Detect which cell encompasses the target text, then output its [X, Y] center coordinate. 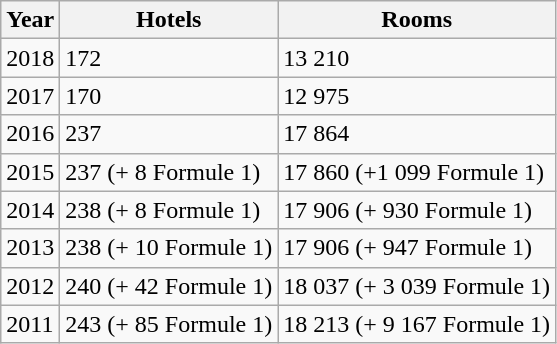
2013 [30, 248]
240 (+ 42 Formule 1) [169, 286]
Hotels [169, 20]
2017 [30, 96]
17 906 (+ 947 Formule 1) [417, 248]
18 037 (+ 3 039 Formule 1) [417, 286]
Rooms [417, 20]
172 [169, 58]
17 860 (+1 099 Formule 1) [417, 172]
2016 [30, 134]
2014 [30, 210]
237 (+ 8 Formule 1) [169, 172]
2011 [30, 324]
238 (+ 8 Formule 1) [169, 210]
238 (+ 10 Formule 1) [169, 248]
237 [169, 134]
17 864 [417, 134]
12 975 [417, 96]
Year [30, 20]
243 (+ 85 Formule 1) [169, 324]
2018 [30, 58]
17 906 (+ 930 Formule 1) [417, 210]
18 213 (+ 9 167 Formule 1) [417, 324]
2015 [30, 172]
2012 [30, 286]
170 [169, 96]
13 210 [417, 58]
